Determine the [x, y] coordinate at the center of the cell enclosing the given text.  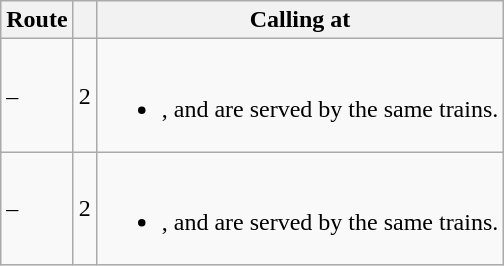
Calling at [300, 20]
Route [37, 20]
